Locate the cell with the specified text and output its [X, Y] center coordinate. 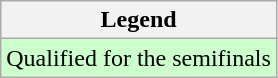
Legend [139, 20]
Qualified for the semifinals [139, 58]
